Locate the cell with the specified text and output its [X, Y] center coordinate. 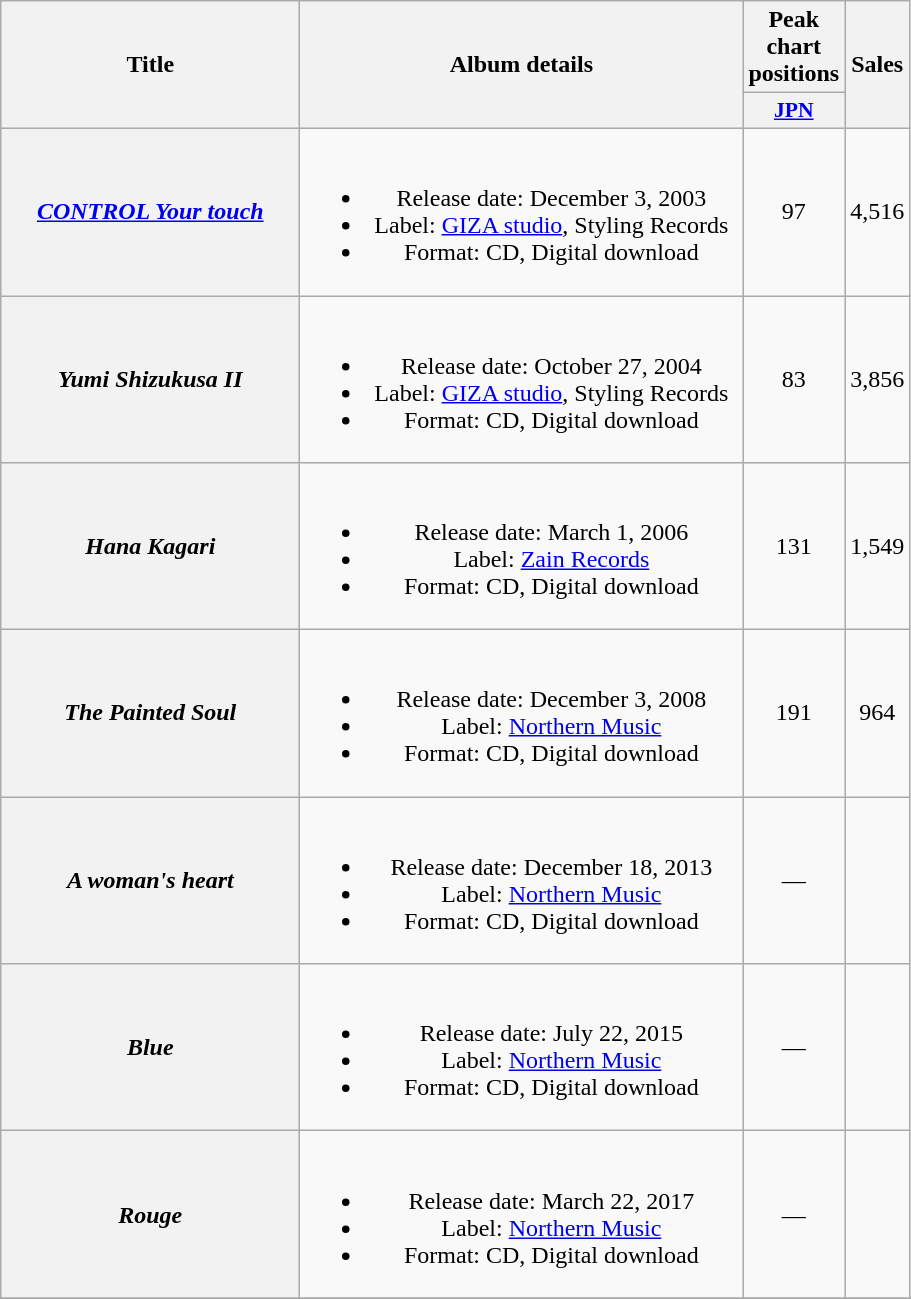
Release date: December 3, 2008Label: Northern MusicFormat: CD, Digital download [522, 714]
Yumi Shizukusa II [150, 380]
Peak chart positions [794, 47]
A woman's heart [150, 880]
Release date: July 22, 2015Label: Northern MusicFormat: CD, Digital download [522, 1048]
Release date: March 22, 2017Label: Northern MusicFormat: CD, Digital download [522, 1214]
Release date: December 18, 2013Label: Northern MusicFormat: CD, Digital download [522, 880]
83 [794, 380]
3,856 [878, 380]
CONTROL Your touch [150, 212]
4,516 [878, 212]
1,549 [878, 546]
Release date: December 3, 2003Label: GIZA studio, Styling RecordsFormat: CD, Digital download [522, 212]
Rouge [150, 1214]
Sales [878, 65]
Blue [150, 1048]
964 [878, 714]
The Painted Soul [150, 714]
Release date: March 1, 2006Label: Zain RecordsFormat: CD, Digital download [522, 546]
Hana Kagari [150, 546]
JPN [794, 111]
Release date: October 27, 2004Label: GIZA studio, Styling RecordsFormat: CD, Digital download [522, 380]
Album details [522, 65]
131 [794, 546]
Title [150, 65]
191 [794, 714]
97 [794, 212]
